Scan for the cell matching the given text and deliver its [x, y] coordinate at center. 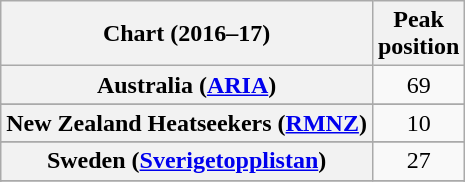
Australia (ARIA) [187, 85]
Chart (2016–17) [187, 34]
10 [418, 123]
27 [418, 161]
69 [418, 85]
Peakposition [418, 34]
New Zealand Heatseekers (RMNZ) [187, 123]
Sweden (Sverigetopplistan) [187, 161]
